Capture the cell that displays the provided text and extract its [X, Y] central coordinate. 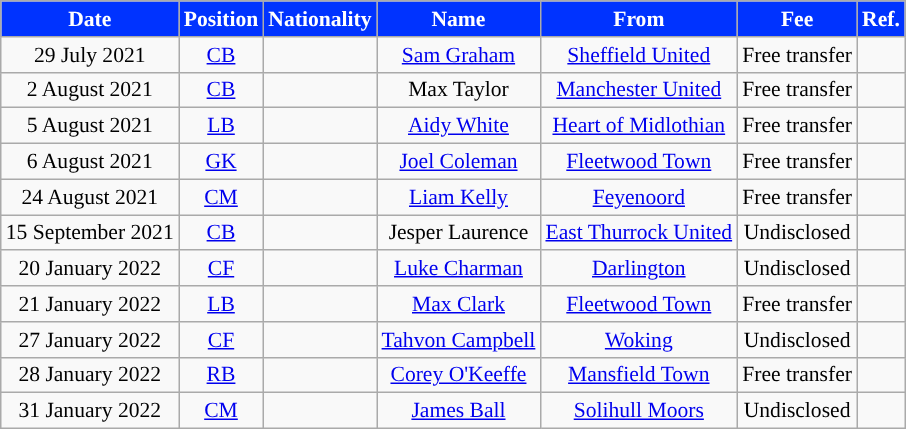
Max Taylor [459, 90]
21 January 2022 [90, 304]
James Ball [459, 411]
29 July 2021 [90, 55]
Nationality [320, 19]
Solihull Moors [638, 411]
27 January 2022 [90, 340]
Darlington [638, 269]
Position [221, 19]
2 August 2021 [90, 90]
Corey O'Keeffe [459, 375]
Tahvon Campbell [459, 340]
Max Clark [459, 304]
15 September 2021 [90, 233]
From [638, 19]
GK [221, 162]
Luke Charman [459, 269]
Sheffield United [638, 55]
Joel Coleman [459, 162]
Sam Graham [459, 55]
Aidy White [459, 126]
6 August 2021 [90, 162]
Ref. [881, 19]
5 August 2021 [90, 126]
Woking [638, 340]
East Thurrock United [638, 233]
24 August 2021 [90, 197]
Mansfield Town [638, 375]
Date [90, 19]
Manchester United [638, 90]
20 January 2022 [90, 269]
RB [221, 375]
31 January 2022 [90, 411]
28 January 2022 [90, 375]
Jesper Laurence [459, 233]
Name [459, 19]
Liam Kelly [459, 197]
Feyenoord [638, 197]
Fee [797, 19]
Heart of Midlothian [638, 126]
